For the text-containing cell, return its midpoint in [X, Y] coordinate format. 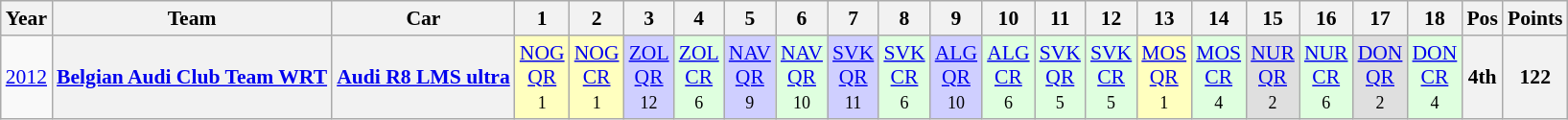
122 [1535, 77]
16 [1326, 18]
SVKQR5 [1061, 77]
NAVQR9 [750, 77]
MOSQR1 [1164, 77]
1 [543, 18]
Pos [1483, 18]
5 [750, 18]
MOSCR4 [1218, 77]
DONQR2 [1381, 77]
9 [956, 18]
8 [903, 18]
DONCR4 [1435, 77]
Year [27, 18]
NOGCR1 [597, 77]
15 [1273, 18]
Belgian Audi Club Team WRT [192, 77]
14 [1218, 18]
ALGQR10 [956, 77]
SVKCR5 [1111, 77]
18 [1435, 18]
2 [597, 18]
ALGCR6 [1008, 77]
3 [649, 18]
Points [1535, 18]
SVKCR6 [903, 77]
Team [192, 18]
12 [1111, 18]
11 [1061, 18]
13 [1164, 18]
Car [424, 18]
10 [1008, 18]
ZOLCR6 [699, 77]
SVKQR11 [854, 77]
NAVQR10 [802, 77]
6 [802, 18]
7 [854, 18]
NURCR6 [1326, 77]
4 [699, 18]
4th [1483, 77]
NOGQR1 [543, 77]
NURQR2 [1273, 77]
2012 [27, 77]
ZOLQR12 [649, 77]
17 [1381, 18]
Audi R8 LMS ultra [424, 77]
